From the cell containing the given text, extract its center point as [X, Y] coordinate. 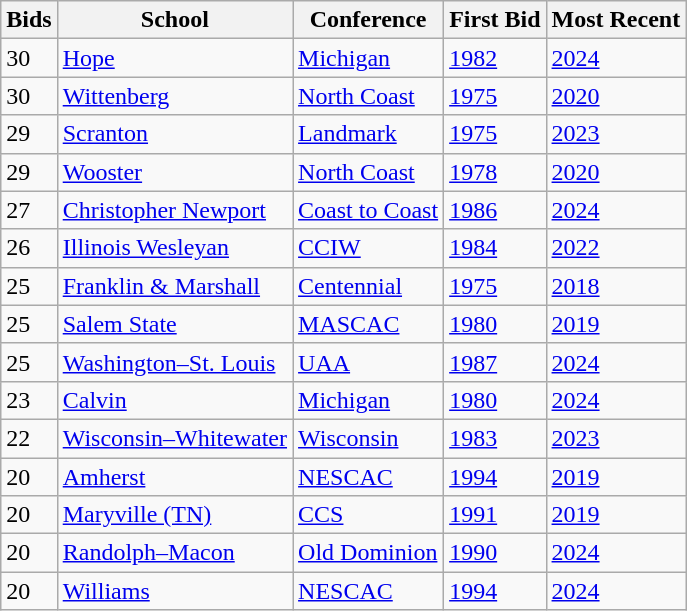
Christopher Newport [174, 210]
1987 [495, 362]
22 [29, 438]
1978 [495, 172]
Landmark [368, 134]
Hope [174, 58]
Coast to Coast [368, 210]
Wittenberg [174, 96]
1984 [495, 248]
First Bid [495, 20]
School [174, 20]
Franklin & Marshall [174, 286]
Wisconsin [368, 438]
Maryville (TN) [174, 515]
CCS [368, 515]
CCIW [368, 248]
1986 [495, 210]
Bids [29, 20]
Washington–St. Louis [174, 362]
Wooster [174, 172]
Calvin [174, 400]
MASCAC [368, 324]
1991 [495, 515]
Centennial [368, 286]
2018 [616, 286]
Williams [174, 591]
1983 [495, 438]
Scranton [174, 134]
Conference [368, 20]
Wisconsin–Whitewater [174, 438]
27 [29, 210]
Salem State [174, 324]
Old Dominion [368, 553]
23 [29, 400]
26 [29, 248]
Illinois Wesleyan [174, 248]
Amherst [174, 477]
1982 [495, 58]
2022 [616, 248]
Most Recent [616, 20]
Randolph–Macon [174, 553]
1990 [495, 553]
UAA [368, 362]
